Identify which cell holds the provided text, then report its [X, Y] central coordinate. 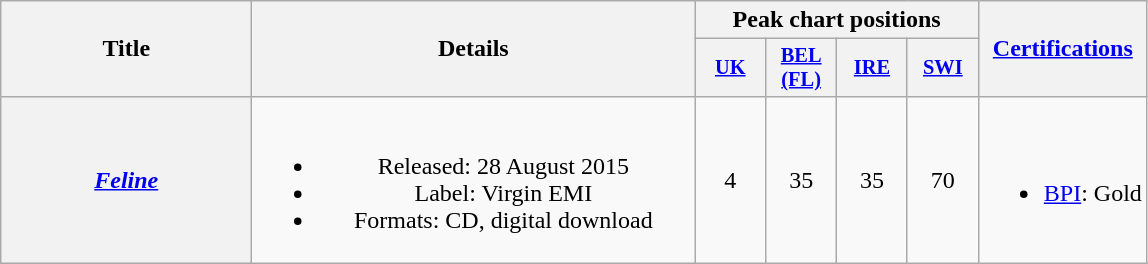
Feline [126, 180]
BPI: Gold [1062, 180]
Released: 28 August 2015Label: Virgin EMIFormats: CD, digital download [474, 180]
BEL (FL) [802, 68]
IRE [872, 68]
70 [942, 180]
Title [126, 49]
UK [730, 68]
Peak chart positions [836, 20]
4 [730, 180]
SWI [942, 68]
Details [474, 49]
Certifications [1062, 49]
